Return the [x, y] coordinate for the center point of the cell that contains the specified text.  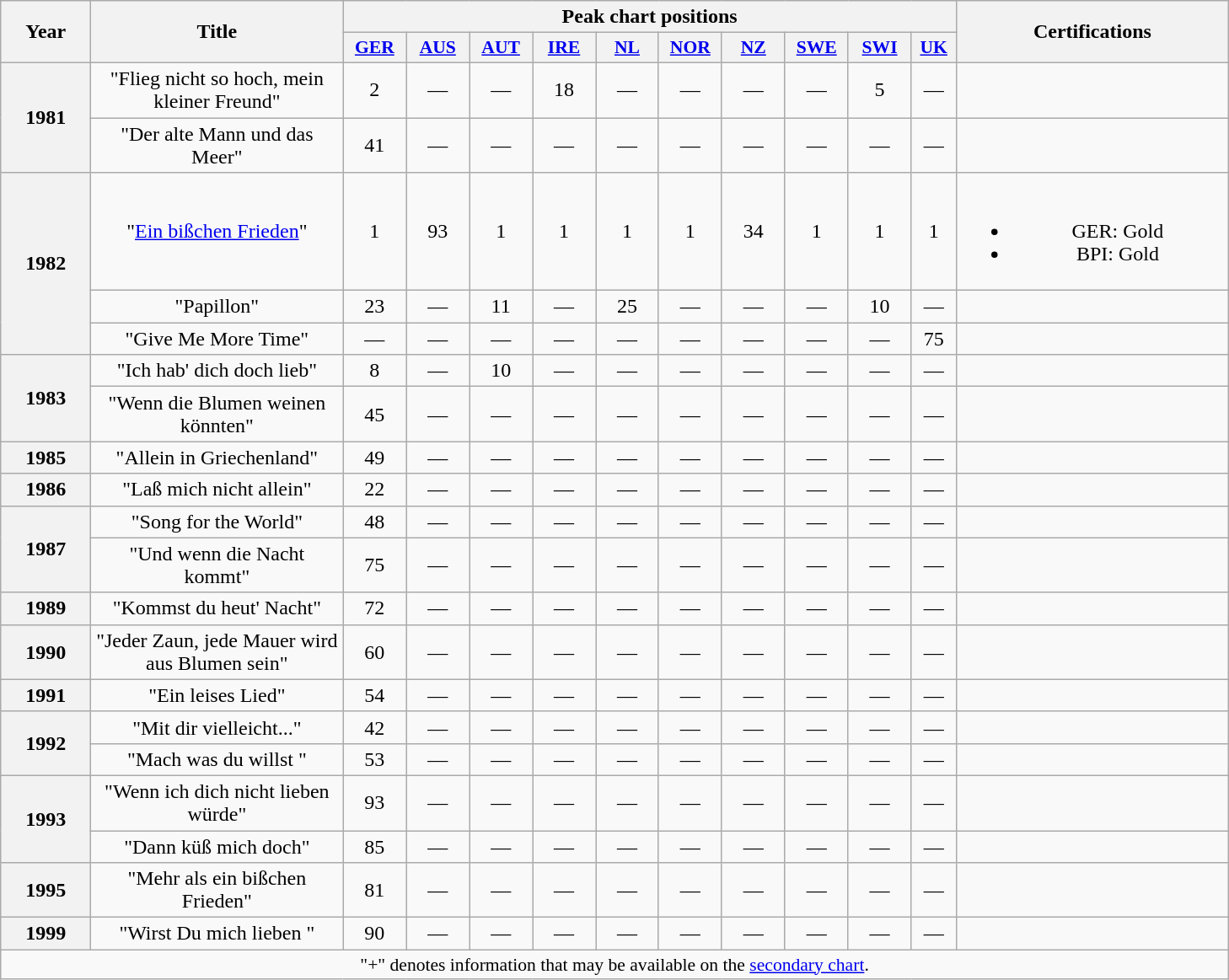
"Papillon" [217, 307]
"Wenn die Blumen weinen könnten" [217, 415]
23 [374, 307]
1985 [46, 458]
"Und wenn die Nacht kommt" [217, 565]
"Mehr als ein bißchen Frieden" [217, 890]
"Mach was du willst " [217, 759]
Certifications [1092, 32]
AUS [438, 48]
11 [501, 307]
"Give Me More Time" [217, 339]
"+" denotes information that may be available on the secondary chart. [615, 965]
1990 [46, 652]
2 [374, 89]
UK [934, 48]
81 [374, 890]
48 [374, 522]
45 [374, 415]
"Song for the World" [217, 522]
"Jeder Zaun, jede Mauer wird aus Blumen sein" [217, 652]
1993 [46, 819]
AUT [501, 48]
NZ [754, 48]
Peak chart positions [649, 17]
"Laß mich nicht allein" [217, 490]
NL [627, 48]
1986 [46, 490]
IRE [565, 48]
5 [880, 89]
"Ein leises Lied" [217, 695]
60 [374, 652]
1991 [46, 695]
8 [374, 371]
SWI [880, 48]
34 [754, 232]
72 [374, 608]
90 [374, 934]
"Wenn ich dich nicht lieben würde" [217, 802]
"Allein in Griechenland" [217, 458]
"Kommst du heut' Nacht" [217, 608]
"Mit dir vielleicht..." [217, 727]
1983 [46, 398]
1992 [46, 743]
1995 [46, 890]
"Dann küß mich doch" [217, 847]
1987 [46, 549]
Year [46, 32]
"Wirst Du mich lieben " [217, 934]
SWE [816, 48]
"Der alte Mann und das Meer" [217, 145]
41 [374, 145]
1981 [46, 117]
"Flieg nicht so hoch, mein kleiner Freund" [217, 89]
22 [374, 490]
NOR [690, 48]
GER [374, 48]
49 [374, 458]
42 [374, 727]
Title [217, 32]
1989 [46, 608]
"Ich hab' dich doch lieb" [217, 371]
18 [565, 89]
GER: GoldBPI: Gold [1092, 232]
85 [374, 847]
25 [627, 307]
"Ein bißchen Frieden" [217, 232]
1982 [46, 264]
1999 [46, 934]
53 [374, 759]
54 [374, 695]
